From the cell containing the given text, extract its center point as [x, y] coordinate. 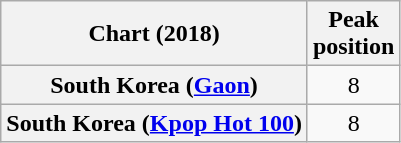
Chart (2018) [154, 34]
South Korea (Gaon) [154, 85]
Peakposition [353, 34]
South Korea (Kpop Hot 100) [154, 123]
